From the cell containing the given text, extract its center point as [x, y] coordinate. 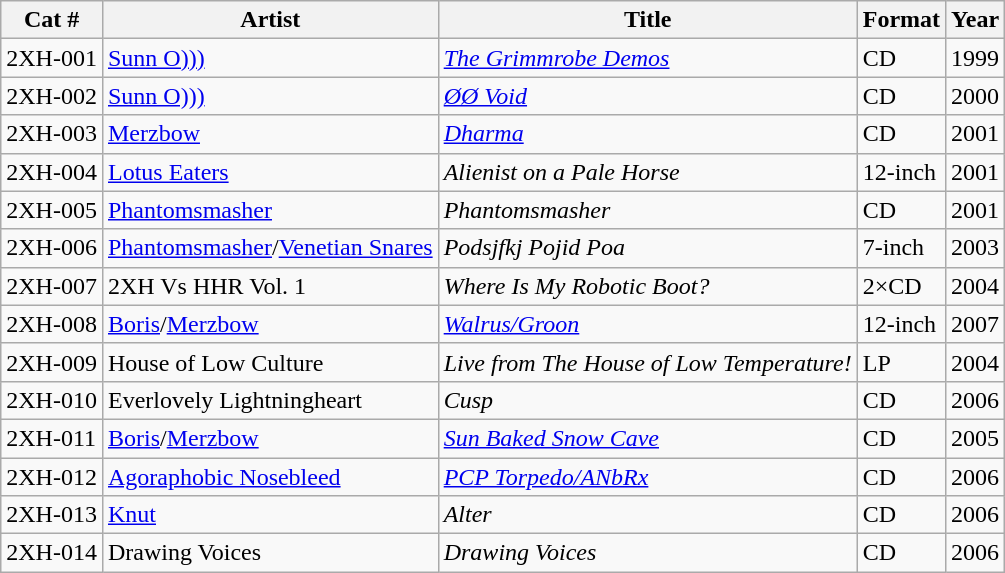
2XH-013 [52, 515]
Artist [270, 20]
2XH-014 [52, 553]
Phantomsmasher/Venetian Snares [270, 248]
2×CD [901, 286]
2XH-002 [52, 96]
2XH-004 [52, 172]
7-inch [901, 248]
Walrus/Groon [648, 324]
Live from The House of Low Temperature! [648, 362]
Cusp [648, 400]
2XH-009 [52, 362]
Sun Baked Snow Cave [648, 438]
2XH-007 [52, 286]
ØØ Void [648, 96]
House of Low Culture [270, 362]
Merzbow [270, 134]
2XH-003 [52, 134]
Alienist on a Pale Horse [648, 172]
2XH-011 [52, 438]
Year [976, 20]
Format [901, 20]
2XH Vs HHR Vol. 1 [270, 286]
Cat # [52, 20]
2XH-006 [52, 248]
2XH-010 [52, 400]
2003 [976, 248]
Title [648, 20]
Podsjfkj Pojid Poa [648, 248]
Everlovely Lightningheart [270, 400]
Agoraphobic Nosebleed [270, 477]
2XH-005 [52, 210]
2XH-008 [52, 324]
2007 [976, 324]
2XH-001 [52, 58]
1999 [976, 58]
2000 [976, 96]
Alter [648, 515]
Dharma [648, 134]
PCP Torpedo/ANbRx [648, 477]
2XH-012 [52, 477]
Lotus Eaters [270, 172]
Where Is My Robotic Boot? [648, 286]
LP [901, 362]
2005 [976, 438]
Knut [270, 515]
The Grimmrobe Demos [648, 58]
